From the cell containing the given text, extract its center point as [x, y] coordinate. 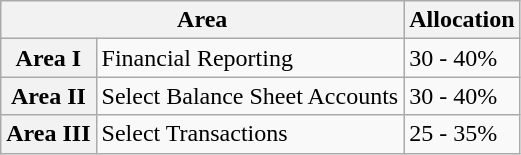
Area II [48, 96]
Select Balance Sheet Accounts [250, 96]
25 - 35% [462, 134]
Select Transactions [250, 134]
Financial Reporting [250, 58]
Area [202, 20]
Area I [48, 58]
Allocation [462, 20]
Area III [48, 134]
